Extract the [x, y] coordinate from the center of the cell holding the provided text.  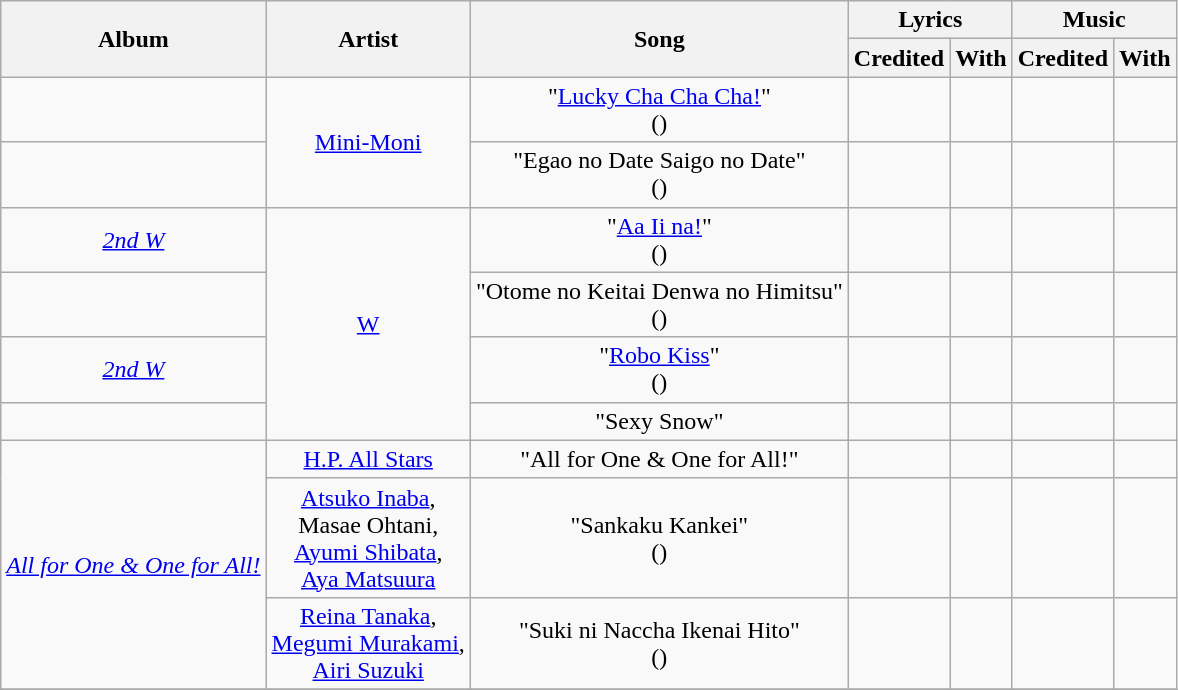
"Sankaku Kankei"() [659, 538]
Reina Tanaka,Megumi Murakami,Airi Suzuki [368, 643]
"All for One & One for All!" [659, 459]
Album [134, 39]
"Robo Kiss"() [659, 370]
Artist [368, 39]
Mini-Moni [368, 142]
"Otome no Keitai Denwa no Himitsu"() [659, 304]
"Sexy Snow" [659, 421]
Lyrics [930, 20]
W [368, 324]
"Aa Ii na!"() [659, 240]
All for One & One for All! [134, 564]
Atsuko Inaba,Masae Ohtani,Ayumi Shibata,Aya Matsuura [368, 538]
H.P. All Stars [368, 459]
Song [659, 39]
"Egao no Date Saigo no Date"() [659, 174]
"Lucky Cha Cha Cha!"() [659, 110]
"Suki ni Naccha Ikenai Hito"() [659, 643]
Music [1094, 20]
